Search for the cell housing the specified text and yield its [X, Y] center coordinate. 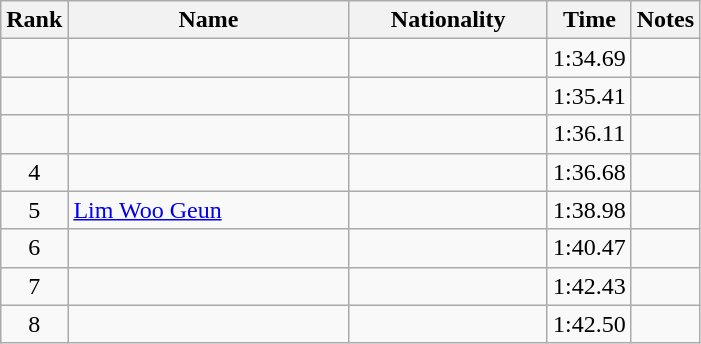
Rank [34, 20]
5 [34, 210]
1:38.98 [589, 210]
Time [589, 20]
1:36.11 [589, 134]
1:42.50 [589, 324]
1:36.68 [589, 172]
Nationality [448, 20]
7 [34, 286]
Name [208, 20]
1:35.41 [589, 96]
Notes [665, 20]
6 [34, 248]
4 [34, 172]
Lim Woo Geun [208, 210]
1:42.43 [589, 286]
1:40.47 [589, 248]
1:34.69 [589, 58]
8 [34, 324]
